Search for the cell housing the specified text and yield its [x, y] center coordinate. 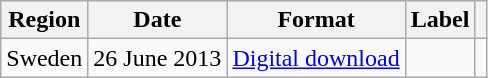
Format [316, 20]
26 June 2013 [158, 58]
Date [158, 20]
Label [440, 20]
Digital download [316, 58]
Region [44, 20]
Sweden [44, 58]
